Find where the given text appears and provide that cell's center as (X, Y) coordinate. 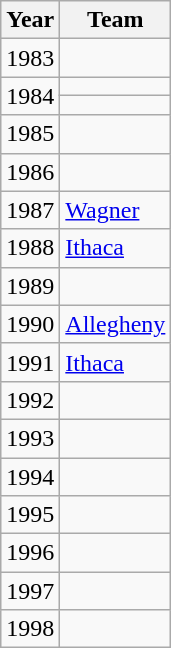
1984 (30, 96)
1987 (30, 210)
1995 (30, 515)
1988 (30, 248)
1983 (30, 58)
Year (30, 20)
Allegheny (116, 324)
Team (116, 20)
1986 (30, 172)
1994 (30, 477)
1998 (30, 629)
1993 (30, 438)
1996 (30, 553)
1990 (30, 324)
1991 (30, 362)
1992 (30, 400)
1985 (30, 134)
1997 (30, 591)
Wagner (116, 210)
1989 (30, 286)
